From the cell containing the given text, extract its center point as (X, Y) coordinate. 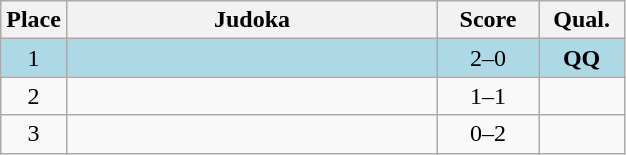
3 (34, 134)
QQ (582, 58)
1–1 (488, 96)
Score (488, 20)
0–2 (488, 134)
Place (34, 20)
2–0 (488, 58)
Judoka (252, 20)
Qual. (582, 20)
2 (34, 96)
1 (34, 58)
